From the cell containing the given text, extract its center point as [X, Y] coordinate. 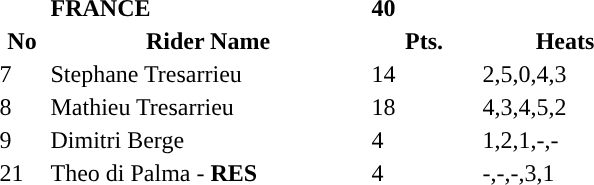
Dimitri Berge [208, 140]
Pts. [424, 41]
4 [424, 140]
14 [424, 74]
Stephane Tresarrieu [208, 74]
18 [424, 107]
Rider Name [208, 41]
Mathieu Tresarrieu [208, 107]
